Output the [x, y] coordinate of the center of the cell containing the given text.  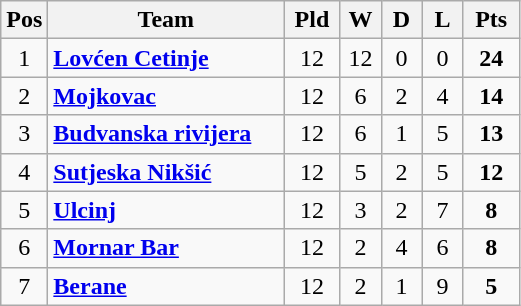
D [402, 20]
24 [491, 58]
Budvanska rivijera [166, 134]
Mornar Bar [166, 248]
W [360, 20]
Ulcinj [166, 210]
9 [442, 286]
Sutjeska Nikšić [166, 172]
Pts [491, 20]
13 [491, 134]
Lovćen Cetinje [166, 58]
Pld [312, 20]
Berane [166, 286]
14 [491, 96]
Pos [24, 20]
Team [166, 20]
L [442, 20]
Mojkovac [166, 96]
